Find where the given text appears and provide that cell's center as (X, Y) coordinate. 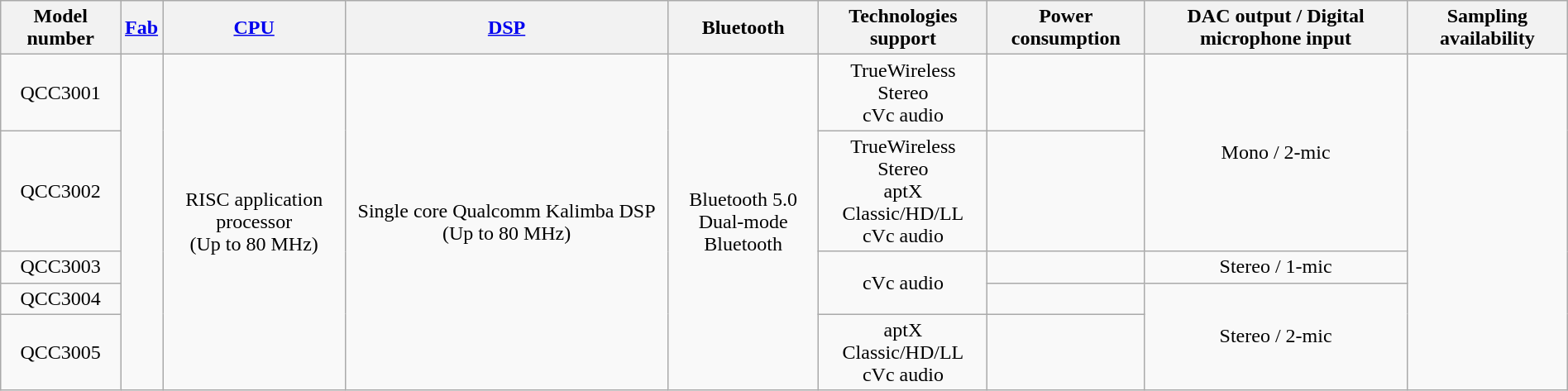
QCC3001 (61, 93)
aptX Classic/HD/LLcVc audio (903, 352)
QCC3005 (61, 352)
Single core Qualcomm Kalimba DSP (Up to 80 MHz) (507, 222)
QCC3004 (61, 298)
Model number (61, 28)
Technologies support (903, 28)
Power consumption (1066, 28)
DAC output / Digital microphone input (1276, 28)
QCC3002 (61, 191)
CPU (255, 28)
DSP (507, 28)
RISC application processor(Up to 80 MHz) (255, 222)
Bluetooth (743, 28)
Fab (142, 28)
TrueWireless StereocVc audio (903, 93)
Stereo / 1-mic (1276, 267)
QCC3003 (61, 267)
cVc audio (903, 283)
Bluetooth 5.0Dual-mode Bluetooth (743, 222)
TrueWireless StereoaptX Classic/HD/LLcVc audio (903, 191)
Stereo / 2-mic (1276, 336)
Sampling availability (1487, 28)
Mono / 2-mic (1276, 153)
